For the text-containing cell, return its midpoint in (X, Y) coordinate format. 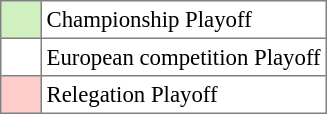
Relegation Playoff (184, 95)
Championship Playoff (184, 20)
European competition Playoff (184, 57)
